Locate the cell with the specified text and output its [x, y] center coordinate. 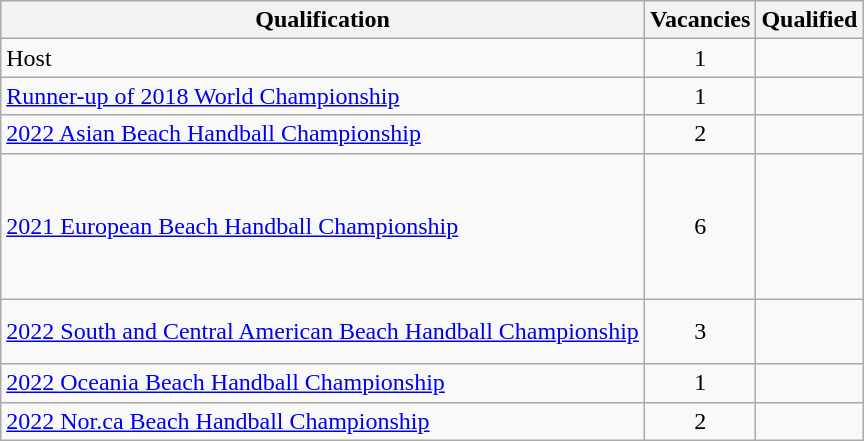
2022 South and Central American Beach Handball Championship [323, 332]
2022 Oceania Beach Handball Championship [323, 383]
6 [700, 226]
Host [323, 58]
2021 European Beach Handball Championship [323, 226]
Vacancies [700, 20]
Runner-up of 2018 World Championship [323, 96]
3 [700, 332]
Qualified [810, 20]
2022 Asian Beach Handball Championship [323, 134]
Qualification [323, 20]
2022 Nor.ca Beach Handball Championship [323, 421]
